Return the (X, Y) coordinate for the center point of the cell that contains the specified text.  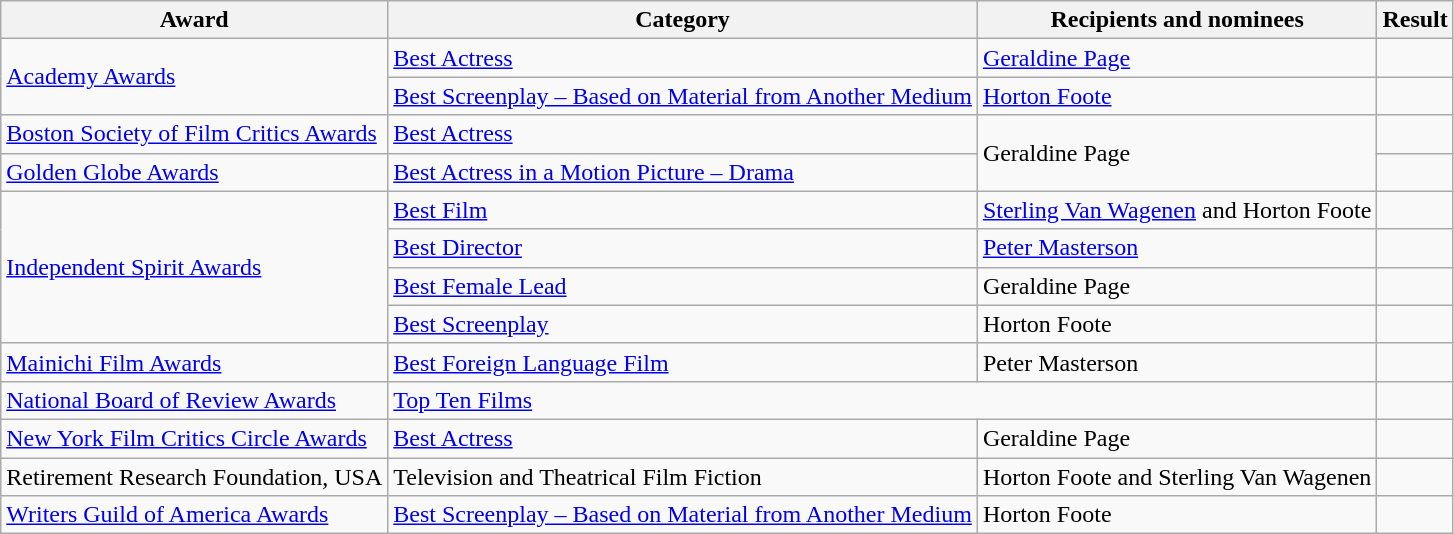
Mainichi Film Awards (194, 362)
Writers Guild of America Awards (194, 515)
Horton Foote and Sterling Van Wagenen (1177, 477)
National Board of Review Awards (194, 400)
Best Foreign Language Film (683, 362)
Retirement Research Foundation, USA (194, 477)
Best Film (683, 210)
Award (194, 20)
Golden Globe Awards (194, 172)
Best Director (683, 248)
Sterling Van Wagenen and Horton Foote (1177, 210)
Best Screenplay (683, 324)
Top Ten Films (882, 400)
Result (1415, 20)
Category (683, 20)
Boston Society of Film Critics Awards (194, 134)
Recipients and nominees (1177, 20)
Best Actress in a Motion Picture – Drama (683, 172)
Academy Awards (194, 77)
Best Female Lead (683, 286)
Independent Spirit Awards (194, 267)
New York Film Critics Circle Awards (194, 438)
Television and Theatrical Film Fiction (683, 477)
